Return (x, y) of the center of cell containing provided text 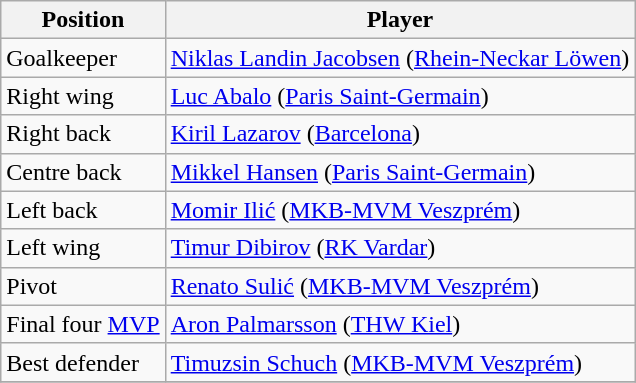
Best defender (83, 362)
Kiril Lazarov (Barcelona) (400, 134)
Final four MVP (83, 324)
Left back (83, 210)
Player (400, 20)
Goalkeeper (83, 58)
Momir Ilić (MKB-MVM Veszprém) (400, 210)
Timuzsin Schuch (MKB-MVM Veszprém) (400, 362)
Centre back (83, 172)
Niklas Landin Jacobsen (Rhein-Neckar Löwen) (400, 58)
Position (83, 20)
Left wing (83, 248)
Right back (83, 134)
Aron Palmarsson (THW Kiel) (400, 324)
Mikkel Hansen (Paris Saint-Germain) (400, 172)
Pivot (83, 286)
Renato Sulić (MKB-MVM Veszprém) (400, 286)
Timur Dibirov (RK Vardar) (400, 248)
Right wing (83, 96)
Luc Abalo (Paris Saint-Germain) (400, 96)
